Identify which cell holds the provided text, then report its (x, y) central coordinate. 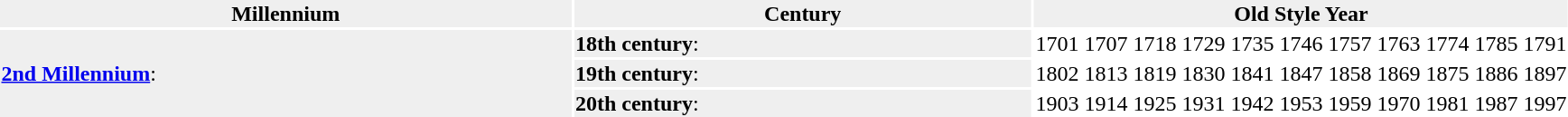
1970 (1398, 103)
1729 (1203, 44)
1718 (1154, 44)
1813 (1106, 73)
2nd Millennium: (285, 73)
1931 (1203, 103)
1785 (1496, 44)
18th century: (802, 44)
1959 (1349, 103)
1981 (1447, 103)
1903 (1057, 103)
1735 (1252, 44)
1897 (1545, 73)
1875 (1447, 73)
1869 (1398, 73)
1841 (1252, 73)
1886 (1496, 73)
1997 (1545, 103)
1701 (1057, 44)
1774 (1447, 44)
1858 (1349, 73)
1763 (1398, 44)
1791 (1545, 44)
1953 (1301, 103)
1707 (1106, 44)
Old Style Year (1301, 14)
19th century: (802, 73)
Millennium (285, 14)
1942 (1252, 103)
20th century: (802, 103)
1802 (1057, 73)
1987 (1496, 103)
Century (802, 14)
1746 (1301, 44)
1757 (1349, 44)
1819 (1154, 73)
1847 (1301, 73)
1830 (1203, 73)
1925 (1154, 103)
1914 (1106, 103)
